From the cell containing the given text, extract its center point as [X, Y] coordinate. 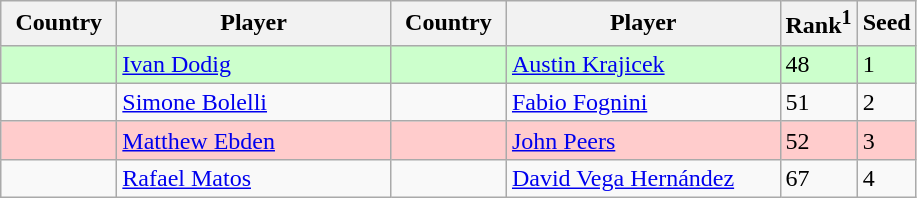
Rafael Matos [254, 178]
Seed [886, 24]
John Peers [643, 140]
1 [886, 64]
52 [818, 140]
3 [886, 140]
Austin Krajicek [643, 64]
Ivan Dodig [254, 64]
48 [818, 64]
67 [818, 178]
Simone Bolelli [254, 102]
Rank1 [818, 24]
2 [886, 102]
Fabio Fognini [643, 102]
David Vega Hernández [643, 178]
4 [886, 178]
51 [818, 102]
Matthew Ebden [254, 140]
